Return [X, Y] of the center of cell containing provided text 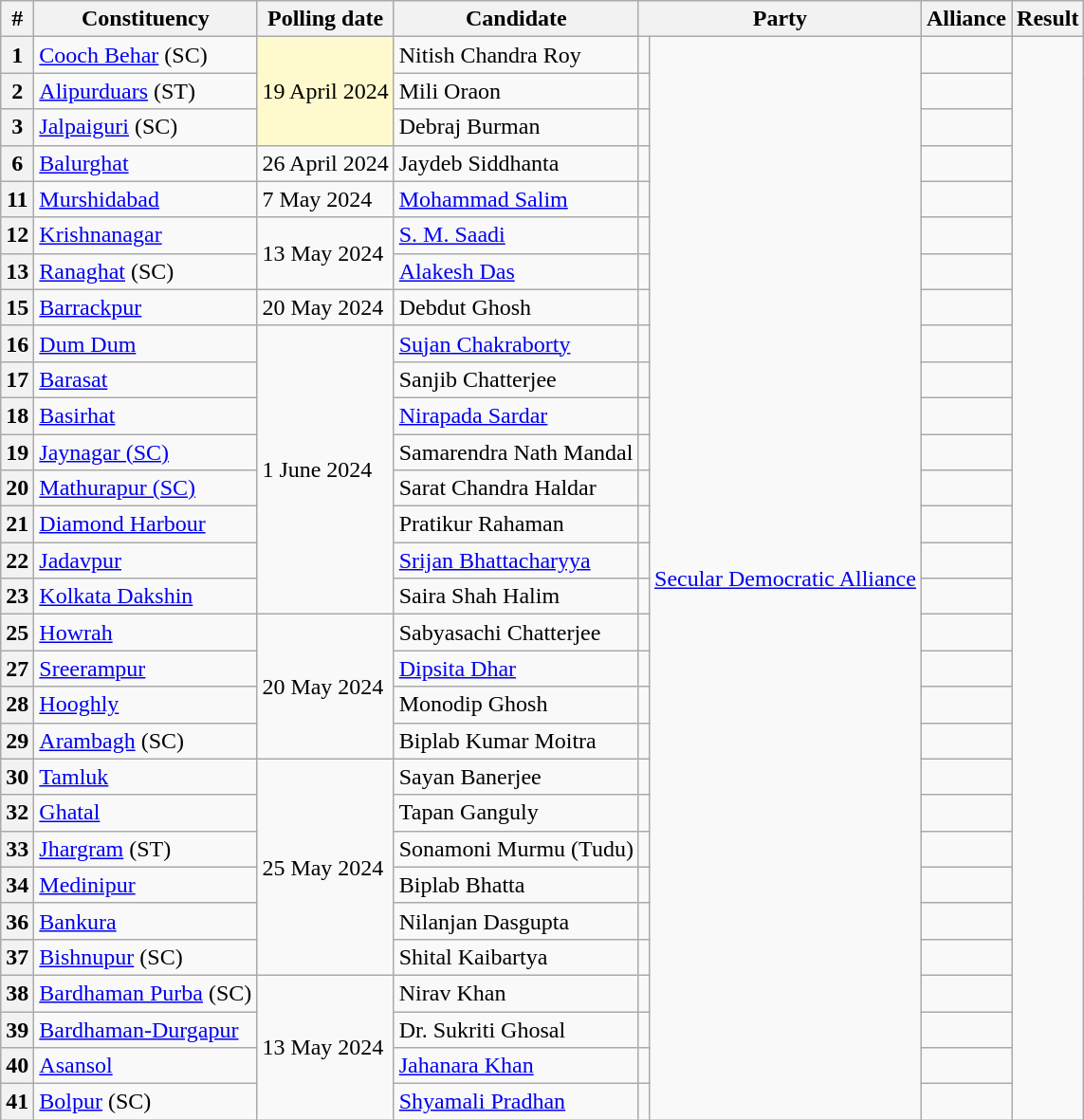
Debraj Burman [516, 127]
Ghatal [146, 813]
Bankura [146, 921]
Candidate [516, 19]
Mili Oraon [516, 91]
Kolkata Dakshin [146, 597]
30 [17, 777]
Monodip Ghosh [516, 705]
34 [17, 885]
Ranaghat (SC) [146, 271]
1 June 2024 [325, 469]
Dum Dum [146, 343]
Sanjib Chatterjee [516, 379]
39 [17, 1029]
Jalpaiguri (SC) [146, 127]
Sreerampur [146, 669]
6 [17, 163]
Nitish Chandra Roy [516, 55]
Result [1048, 19]
Diamond Harbour [146, 524]
Alakesh Das [516, 271]
29 [17, 741]
11 [17, 199]
Mohammad Salim [516, 199]
Pratikur Rahaman [516, 524]
Alipurduars (ST) [146, 91]
Sonamoni Murmu (Tudu) [516, 849]
33 [17, 849]
Polling date [325, 19]
27 [17, 669]
Sarat Chandra Haldar [516, 488]
Debdut Ghosh [516, 307]
Tamluk [146, 777]
Hooghly [146, 705]
# [17, 19]
Biplab Kumar Moitra [516, 741]
21 [17, 524]
7 May 2024 [325, 199]
Bardhaman-Durgapur [146, 1029]
Dipsita Dhar [516, 669]
15 [17, 307]
Asansol [146, 1066]
Constituency [146, 19]
19 [17, 452]
Bardhaman Purba (SC) [146, 993]
Biplab Bhatta [516, 885]
Saira Shah Halim [516, 597]
Shital Kaibartya [516, 957]
41 [17, 1102]
3 [17, 127]
Bishnupur (SC) [146, 957]
Jaydeb Siddhanta [516, 163]
Srijan Bhattacharyya [516, 560]
32 [17, 813]
Barrackpur [146, 307]
26 April 2024 [325, 163]
S. M. Saadi [516, 235]
Medinipur [146, 885]
Sayan Banerjee [516, 777]
23 [17, 597]
Shyamali Pradhan [516, 1102]
Dr. Sukriti Ghosal [516, 1029]
40 [17, 1066]
Murshidabad [146, 199]
18 [17, 415]
Party [780, 19]
1 [17, 55]
Krishnanagar [146, 235]
Samarendra Nath Mandal [516, 452]
Barasat [146, 379]
Cooch Behar (SC) [146, 55]
20 [17, 488]
Jadavpur [146, 560]
2 [17, 91]
Basirhat [146, 415]
Nirav Khan [516, 993]
Jaynagar (SC) [146, 452]
Alliance [965, 19]
Jhargram (ST) [146, 849]
Jahanara Khan [516, 1066]
37 [17, 957]
Balurghat [146, 163]
Secular Democratic Alliance [785, 578]
Sabyasachi Chatterjee [516, 633]
28 [17, 705]
Bolpur (SC) [146, 1102]
25 [17, 633]
Sujan Chakraborty [516, 343]
Arambagh (SC) [146, 741]
Nilanjan Dasgupta [516, 921]
38 [17, 993]
12 [17, 235]
36 [17, 921]
Mathurapur (SC) [146, 488]
17 [17, 379]
22 [17, 560]
Howrah [146, 633]
13 [17, 271]
Nirapada Sardar [516, 415]
25 May 2024 [325, 867]
16 [17, 343]
Tapan Ganguly [516, 813]
19 April 2024 [325, 91]
